Output the [X, Y] coordinate of the center of the cell containing the given text.  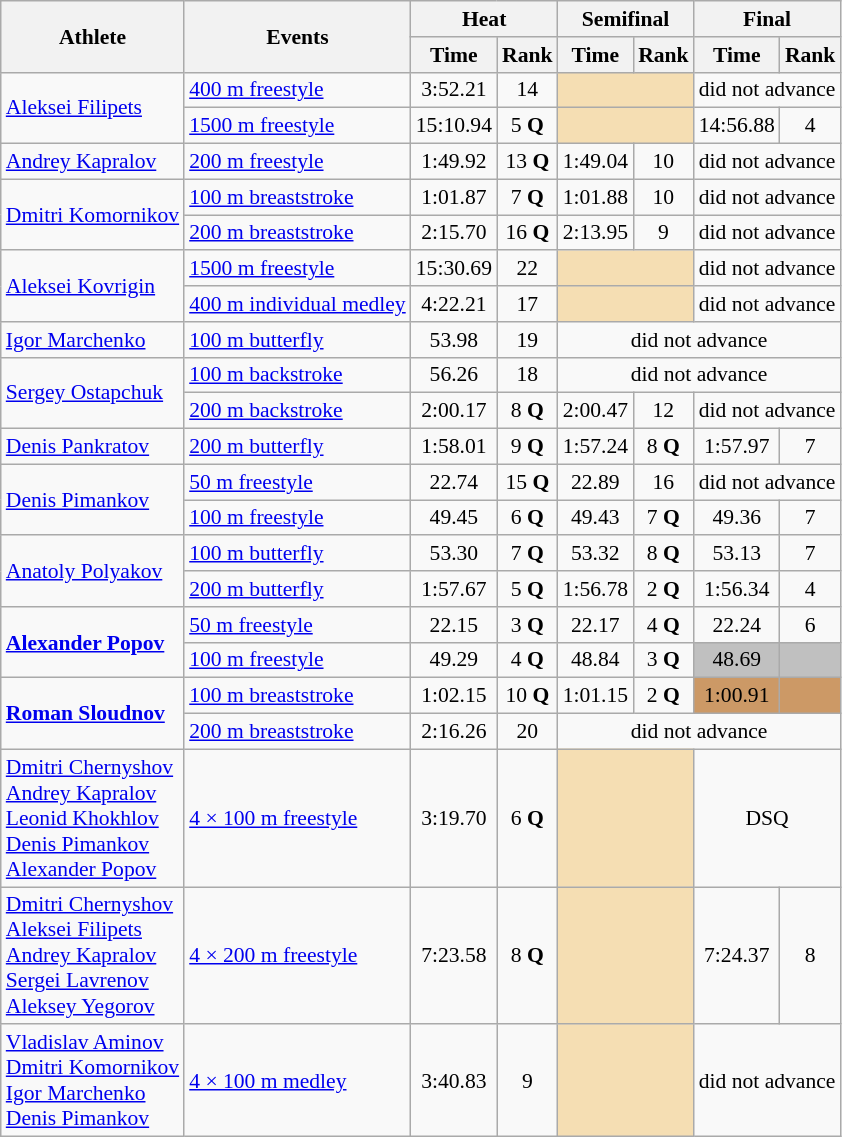
13 Q [528, 162]
Events [298, 36]
7:23.58 [454, 956]
19 [528, 340]
Final [768, 19]
1:56.34 [737, 589]
1:57.97 [737, 447]
Roman Sloudnov [92, 714]
9 Q [528, 447]
53.30 [454, 554]
1:01.87 [454, 197]
22.74 [454, 482]
53.98 [454, 340]
2:13.95 [596, 233]
17 [528, 304]
Dmitri ChernyshovAndrey KapralovLeonid KhokhlovDenis PimankovAlexander Popov [92, 818]
22 [528, 269]
4 × 100 m medley [298, 1081]
22.89 [596, 482]
53.13 [737, 554]
Andrey Kapralov [92, 162]
1:56.78 [596, 589]
1:02.15 [454, 696]
100 m backstroke [298, 375]
2:15.70 [454, 233]
Athlete [92, 36]
200 m freestyle [298, 162]
49.36 [737, 518]
Igor Marchenko [92, 340]
1:49.04 [596, 162]
20 [528, 732]
48.69 [737, 660]
2:00.17 [454, 411]
18 [528, 375]
Denis Pimankov [92, 500]
14 [528, 90]
Dmitri ChernyshovAleksei FilipetsAndrey KapralovSergei LavrenovAleksey Yegorov [92, 956]
12 [664, 411]
400 m freestyle [298, 90]
1:01.88 [596, 197]
8 [810, 956]
49.43 [596, 518]
Alexander Popov [92, 642]
22.17 [596, 625]
56.26 [454, 375]
2:00.47 [596, 411]
10 Q [528, 696]
1:58.01 [454, 447]
16 Q [528, 233]
4:22.21 [454, 304]
Semifinal [626, 19]
1:01.15 [596, 696]
3:52.21 [454, 90]
1:57.67 [454, 589]
Sergey Ostapchuk [92, 392]
Dmitri Komornikov [92, 214]
15:10.94 [454, 126]
22.15 [454, 625]
Vladislav AminovDmitri KomornikovIgor MarchenkoDenis Pimankov [92, 1081]
Aleksei Kovrigin [92, 286]
49.29 [454, 660]
49.45 [454, 518]
Denis Pankratov [92, 447]
14:56.88 [737, 126]
Heat [484, 19]
3:19.70 [454, 818]
7:24.37 [737, 956]
22.24 [737, 625]
1:57.24 [596, 447]
53.32 [596, 554]
200 m backstroke [298, 411]
48.84 [596, 660]
2:16.26 [454, 732]
6 [810, 625]
15:30.69 [454, 269]
DSQ [768, 818]
16 [664, 482]
Aleksei Filipets [92, 108]
400 m individual medley [298, 304]
4 × 200 m freestyle [298, 956]
1:00.91 [737, 696]
1:49.92 [454, 162]
Anatoly Polyakov [92, 572]
4 × 100 m freestyle [298, 818]
15 Q [528, 482]
3:40.83 [454, 1081]
